Search for the cell housing the specified text and yield its (x, y) center coordinate. 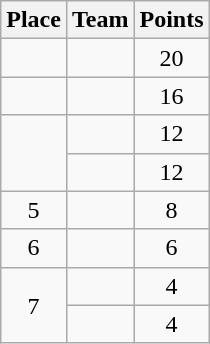
16 (172, 96)
8 (172, 210)
5 (34, 210)
Points (172, 20)
Place (34, 20)
7 (34, 305)
20 (172, 58)
Team (100, 20)
